Provide the [x, y] coordinate of the cell's center where the given text is located.  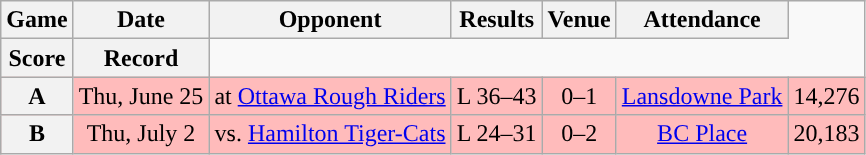
Score [37, 58]
Lansdowne Park [702, 96]
Date [141, 20]
L 24–31 [496, 134]
0–1 [579, 96]
0–2 [579, 134]
14,276 [826, 96]
Thu, June 25 [141, 96]
20,183 [826, 134]
BC Place [702, 134]
Attendance [702, 20]
at Ottawa Rough Riders [330, 96]
Game [37, 20]
Venue [579, 20]
Thu, July 2 [141, 134]
Opponent [330, 20]
Record [141, 58]
A [37, 96]
L 36–43 [496, 96]
vs. Hamilton Tiger-Cats [330, 134]
Results [496, 20]
B [37, 134]
